Extract the (x, y) coordinate from the center of the cell holding the provided text.  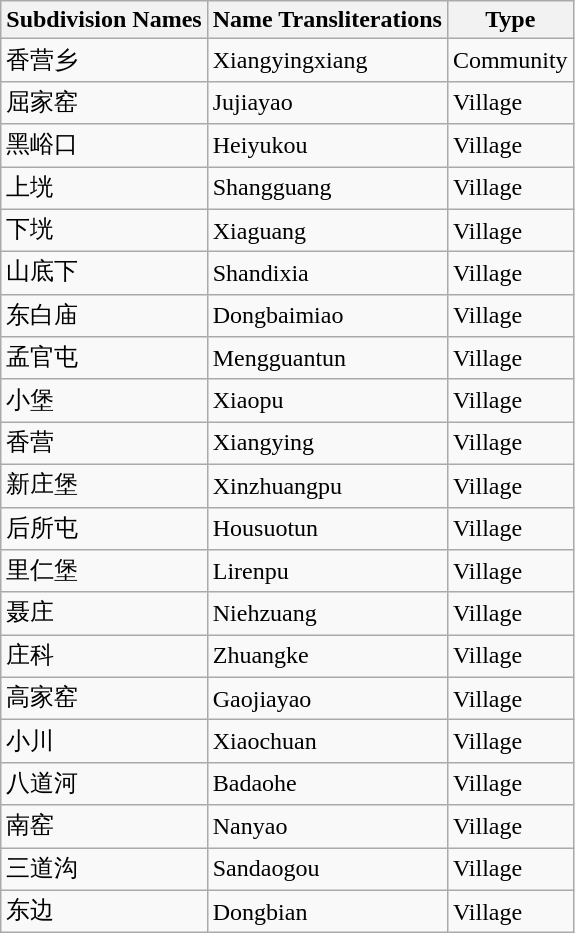
Subdivision Names (104, 20)
Zhuangke (327, 656)
Nanyao (327, 826)
庄科 (104, 656)
Community (510, 60)
聂庄 (104, 614)
Heiyukou (327, 146)
里仁堡 (104, 572)
Shandixia (327, 274)
小堡 (104, 400)
Xiaguang (327, 230)
小川 (104, 742)
香营乡 (104, 60)
Housuotun (327, 528)
孟官屯 (104, 358)
上垙 (104, 188)
Xiangyingxiang (327, 60)
Xiaopu (327, 400)
屈家窑 (104, 102)
Xinzhuangpu (327, 486)
八道河 (104, 784)
Dongbian (327, 912)
Mengguantun (327, 358)
新庄堡 (104, 486)
Niehzuang (327, 614)
Xiaochuan (327, 742)
Shangguang (327, 188)
Dongbaimiao (327, 316)
香营 (104, 444)
山底下 (104, 274)
Jujiayao (327, 102)
下垙 (104, 230)
三道沟 (104, 870)
Type (510, 20)
高家窑 (104, 698)
黑峪口 (104, 146)
Lirenpu (327, 572)
南窑 (104, 826)
东边 (104, 912)
后所屯 (104, 528)
Xiangying (327, 444)
Badaohe (327, 784)
Gaojiayao (327, 698)
东白庙 (104, 316)
Sandaogou (327, 870)
Name Transliterations (327, 20)
